Detect which cell encompasses the target text, then output its (X, Y) center coordinate. 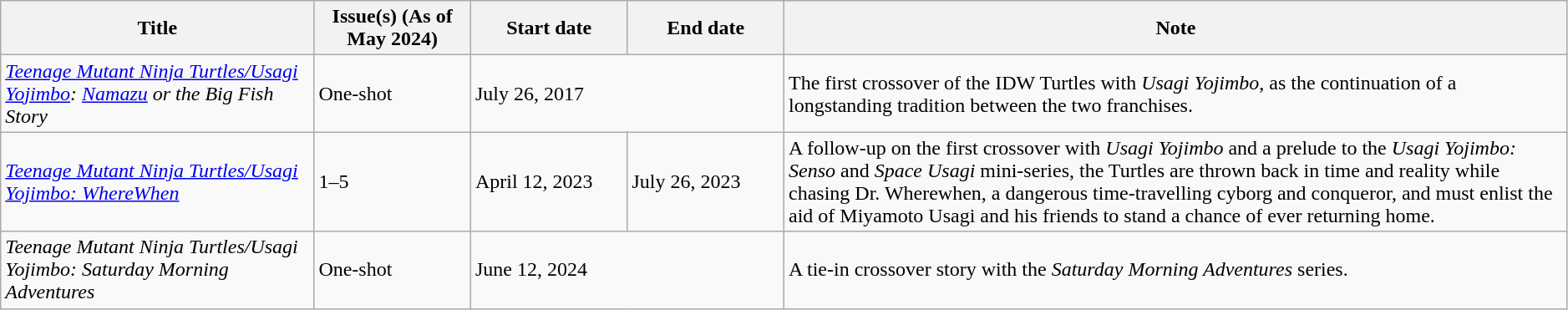
End date (706, 28)
June 12, 2024 (627, 270)
A tie-in crossover story with the Saturday Morning Adventures series. (1175, 270)
Issue(s) (As of May 2024) (393, 28)
Teenage Mutant Ninja Turtles/Usagi Yojimbo: Namazu or the Big Fish Story (157, 94)
Start date (549, 28)
1–5 (393, 182)
Note (1175, 28)
July 26, 2023 (706, 182)
April 12, 2023 (549, 182)
The first crossover of the IDW Turtles with Usagi Yojimbo, as the continuation of a longstanding tradition between the two franchises. (1175, 94)
July 26, 2017 (627, 94)
Title (157, 28)
Teenage Mutant Ninja Turtles/Usagi Yojimbo: Saturday Morning Adventures (157, 270)
Teenage Mutant Ninja Turtles/Usagi Yojimbo: WhereWhen (157, 182)
